Find where the given text appears and provide that cell's center as [X, Y] coordinate. 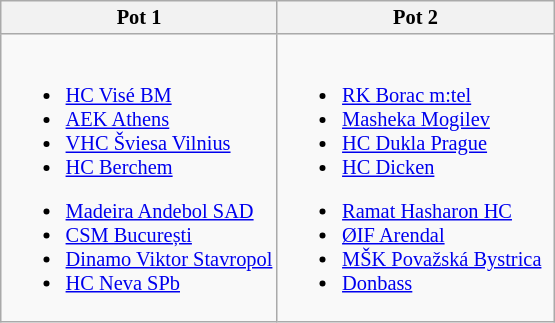
Pot 1 [139, 17]
HC Visé BM AEK Athens VHC Šviesa Vilnius HC Berchem Madeira Andebol SAD CSM București Dinamo Viktor Stavropol HC Neva SPb [139, 178]
RK Borac m:tel Masheka Mogilev HC Dukla Prague HC Dicken Ramat Hasharon HC ØIF Arendal MŠK Považská Bystrica Donbass [415, 178]
Pot 2 [415, 17]
